Provide the (x, y) coordinate of the cell's center where the given text is located.  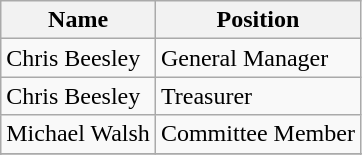
Position (258, 20)
Committee Member (258, 134)
Treasurer (258, 96)
General Manager (258, 58)
Michael Walsh (78, 134)
Name (78, 20)
